Provide the [X, Y] coordinate of the cell's center where the given text is located.  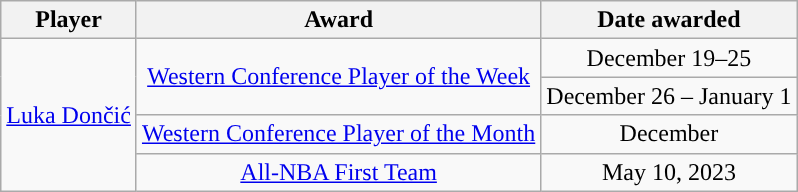
December 19–25 [669, 58]
Luka Dončić [69, 115]
Western Conference Player of the Month [338, 134]
December 26 – January 1 [669, 96]
Award [338, 20]
All-NBA First Team [338, 172]
May 10, 2023 [669, 172]
December [669, 134]
Western Conference Player of the Week [338, 77]
Player [69, 20]
Date awarded [669, 20]
